Provide the (X, Y) coordinate of the cell's center where the given text is located.  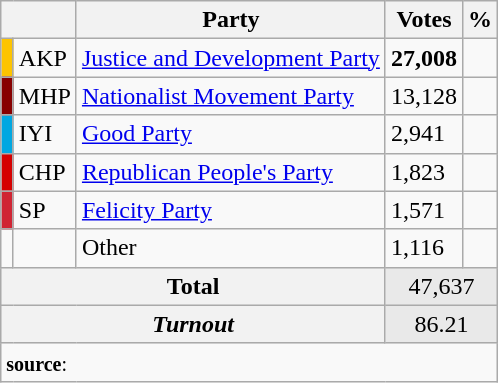
% (480, 20)
CHP (44, 172)
1,116 (424, 248)
2,941 (424, 134)
MHP (44, 96)
47,637 (441, 286)
SP (44, 210)
Republican People's Party (230, 172)
Party (230, 20)
Turnout (194, 324)
Votes (424, 20)
13,128 (424, 96)
1,571 (424, 210)
1,823 (424, 172)
IYI (44, 134)
Justice and Development Party (230, 58)
Total (194, 286)
27,008 (424, 58)
Felicity Party (230, 210)
source: (250, 362)
Other (230, 248)
Nationalist Movement Party (230, 96)
Good Party (230, 134)
AKP (44, 58)
86.21 (441, 324)
